Scan for the cell matching the given text and deliver its [x, y] coordinate at center. 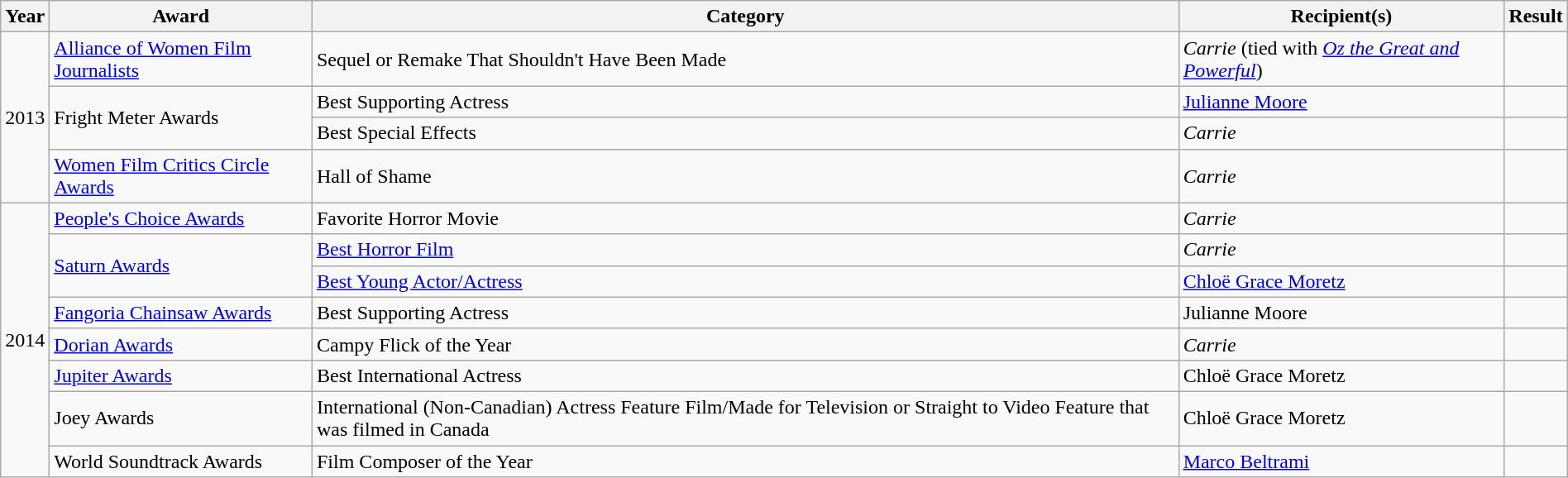
Alliance of Women Film Journalists [181, 60]
Best International Actress [745, 375]
Marco Beltrami [1341, 461]
Fangoria Chainsaw Awards [181, 313]
2013 [25, 117]
Award [181, 17]
Recipient(s) [1341, 17]
Women Film Critics Circle Awards [181, 175]
Campy Flick of the Year [745, 344]
Category [745, 17]
World Soundtrack Awards [181, 461]
Result [1536, 17]
Year [25, 17]
Saturn Awards [181, 265]
International (Non-Canadian) Actress Feature Film/Made for Television or Straight to Video Feature that was filmed in Canada [745, 418]
Favorite Horror Movie [745, 218]
2014 [25, 340]
Best Young Actor/Actress [745, 281]
Dorian Awards [181, 344]
People's Choice Awards [181, 218]
Best Horror Film [745, 250]
Jupiter Awards [181, 375]
Joey Awards [181, 418]
Best Special Effects [745, 133]
Film Composer of the Year [745, 461]
Hall of Shame [745, 175]
Carrie (tied with Oz the Great and Powerful) [1341, 60]
Fright Meter Awards [181, 117]
Sequel or Remake That Shouldn't Have Been Made [745, 60]
